Return the [x, y] coordinate for the center point of the cell that contains the specified text.  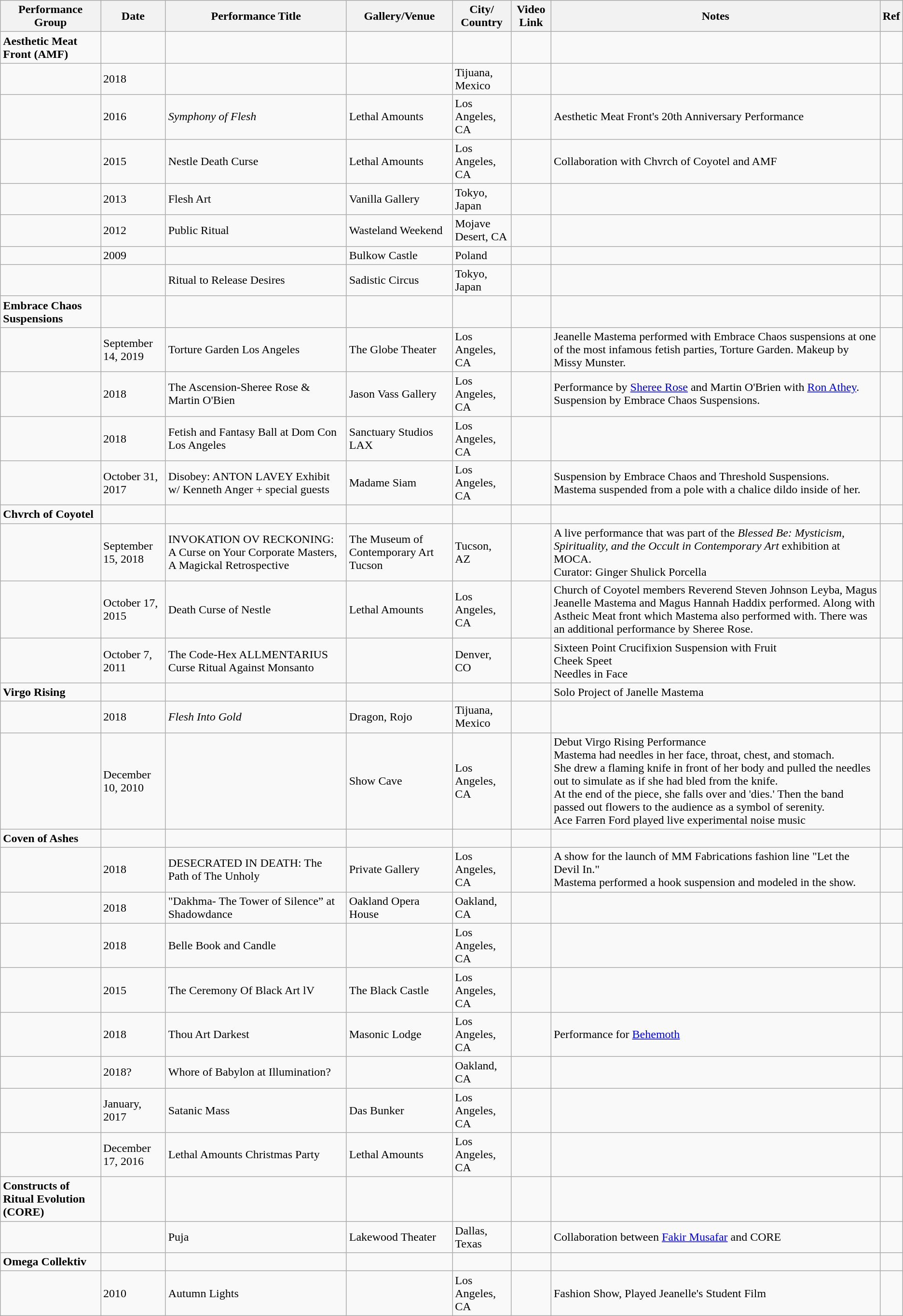
Vanilla Gallery [399, 199]
Disobey: ANTON LAVEY Exhibit w/ Kenneth Anger + special guests [256, 483]
October 17, 2015 [133, 610]
Flesh Art [256, 199]
Whore of Babylon at Illumination? [256, 1072]
Denver, CO [482, 661]
A show for the launch of MM Fabrications fashion line "Let the Devil In."Mastema performed a hook suspension and modeled in the show. [715, 870]
Nestle Death Curse [256, 161]
Flesh Into Gold [256, 717]
Thou Art Darkest [256, 1034]
Notes [715, 16]
Masonic Lodge [399, 1034]
Virgo Rising [51, 692]
October 7, 2011 [133, 661]
Gallery/Venue [399, 16]
Performance Title [256, 16]
Date [133, 16]
INVOKATION OV RECKONING: A Curse on Your Corporate Masters, A Magickal Retrospective [256, 552]
Coven of Ashes [51, 838]
The Ascension-Sheree Rose & Martin O'Bien [256, 394]
Ritual to Release Desires [256, 280]
Lakewood Theater [399, 1237]
Public Ritual [256, 231]
Ref [891, 16]
Torture Garden Los Angeles [256, 349]
Puja [256, 1237]
December 10, 2010 [133, 781]
Embrace Chaos Suspensions [51, 312]
Death Curse of Nestle [256, 610]
Jason Vass Gallery [399, 394]
Private Gallery [399, 870]
2012 [133, 231]
The Code-Hex ALLMENTARIUS Curse Ritual Against Monsanto [256, 661]
Wasteland Weekend [399, 231]
Tucson, AZ [482, 552]
Lethal Amounts Christmas Party [256, 1155]
Mojave Desert, CA [482, 231]
Show Cave [399, 781]
City/ Country [482, 16]
Sanctuary Studios LAX [399, 438]
Poland [482, 255]
Collaboration with Chvrch of Coyotel and AMF [715, 161]
Madame Siam [399, 483]
Collaboration between Fakir Musafar and CORE [715, 1237]
Omega Collektiv [51, 1262]
Performance Group [51, 16]
Bulkow Castle [399, 255]
Jeanelle Mastema performed with Embrace Chaos suspensions at one of the most infamous fetish parties, Torture Garden. Makeup by Missy Munster. [715, 349]
Video Link [531, 16]
2013 [133, 199]
The Globe Theater [399, 349]
September 14, 2019 [133, 349]
2010 [133, 1293]
2009 [133, 255]
Autumn Lights [256, 1293]
Oakland Opera House [399, 907]
The Museum of Contemporary Art Tucson [399, 552]
Das Bunker [399, 1110]
The Black Castle [399, 990]
Belle Book and Candle [256, 945]
Aesthetic Meat Front's 20th Anniversary Performance [715, 117]
Dallas, Texas [482, 1237]
"Dakhma- The Tower of Silence” at Shadowdance [256, 907]
October 31, 2017 [133, 483]
September 15, 2018 [133, 552]
Performance for Behemoth [715, 1034]
Fetish and Fantasy Ball at Dom Con Los Angeles [256, 438]
2018? [133, 1072]
Dragon, Rojo [399, 717]
Sixteen Point Crucifixion Suspension with FruitCheek SpeetNeedles in Face [715, 661]
Satanic Mass [256, 1110]
The Ceremony Of Black Art lV [256, 990]
Symphony of Flesh [256, 117]
Solo Project of Janelle Mastema [715, 692]
Constructs of Ritual Evolution (CORE) [51, 1199]
January, 2017 [133, 1110]
Performance by Sheree Rose and Martin O'Brien with Ron Athey. Suspension by Embrace Chaos Suspensions. [715, 394]
DESECRATED IN DEATH: The Path of The Unholy [256, 870]
December 17, 2016 [133, 1155]
Chvrch of Coyotel [51, 514]
2016 [133, 117]
Sadistic Circus [399, 280]
Fashion Show, Played Jeanelle's Student Film [715, 1293]
Suspension by Embrace Chaos and Threshold Suspensions.Mastema suspended from a pole with a chalice dildo inside of her. [715, 483]
Aesthetic Meat Front (AMF) [51, 47]
